Pinpoint the cell where the given text exists, returning its (X, Y) midpoint coordinate. 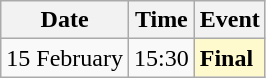
Time (161, 20)
Final (230, 58)
Date (65, 20)
15 February (65, 58)
15:30 (161, 58)
Event (230, 20)
